Pinpoint the cell where the given text exists, returning its (x, y) midpoint coordinate. 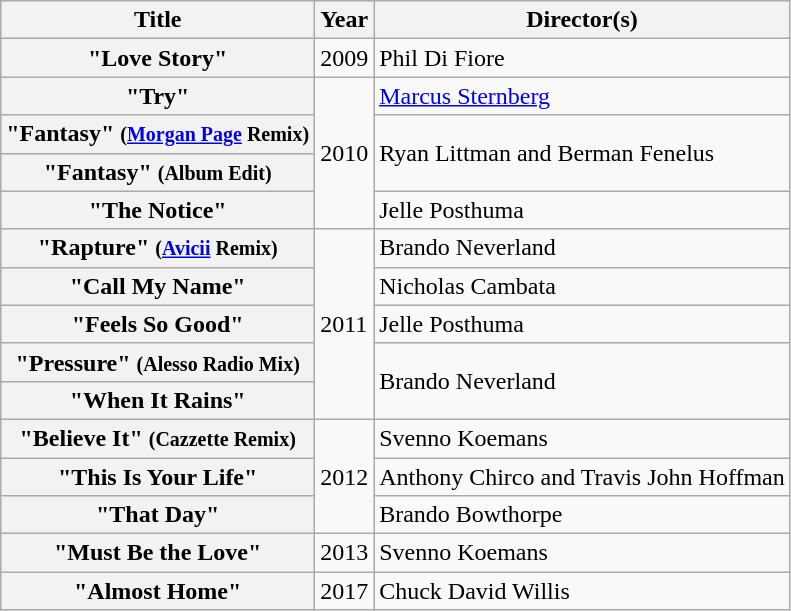
Brando Bowthorpe (582, 515)
"This Is Your Life" (158, 477)
"Fantasy" (Album Edit) (158, 172)
2017 (344, 591)
Nicholas Cambata (582, 286)
2009 (344, 58)
"Believe It" (Cazzette Remix) (158, 438)
Ryan Littman and Berman Fenelus (582, 153)
"Try" (158, 96)
Marcus Sternberg (582, 96)
"Almost Home" (158, 591)
"Rapture" (Avicii Remix) (158, 248)
Director(s) (582, 20)
"The Notice" (158, 210)
Chuck David Willis (582, 591)
"That Day" (158, 515)
2011 (344, 324)
"Must Be the Love" (158, 553)
2010 (344, 153)
"Call My Name" (158, 286)
Title (158, 20)
2012 (344, 476)
"Feels So Good" (158, 324)
Phil Di Fiore (582, 58)
"When It Rains" (158, 400)
"Love Story" (158, 58)
Anthony Chirco and Travis John Hoffman (582, 477)
Year (344, 20)
"Pressure" (Alesso Radio Mix) (158, 362)
"Fantasy" (Morgan Page Remix) (158, 134)
2013 (344, 553)
